Pinpoint the cell where the given text exists, returning its (x, y) midpoint coordinate. 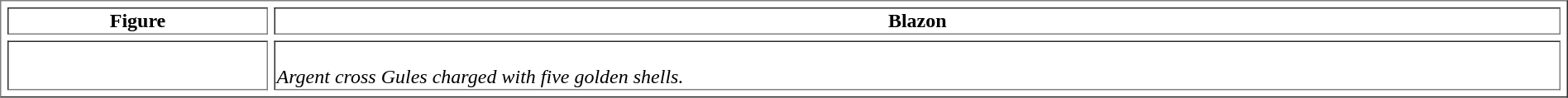
Argent cross Gules charged with five golden shells. (918, 66)
Figure (137, 21)
Blazon (918, 21)
